Return (X, Y) of the center of cell containing provided text 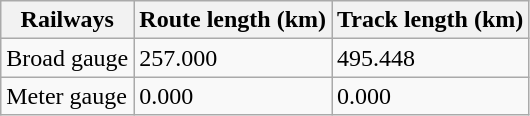
Route length (km) (233, 20)
Track length (km) (430, 20)
257.000 (233, 58)
Broad gauge (68, 58)
495.448 (430, 58)
Meter gauge (68, 96)
Railways (68, 20)
